Pinpoint the cell where the given text exists, returning its [X, Y] midpoint coordinate. 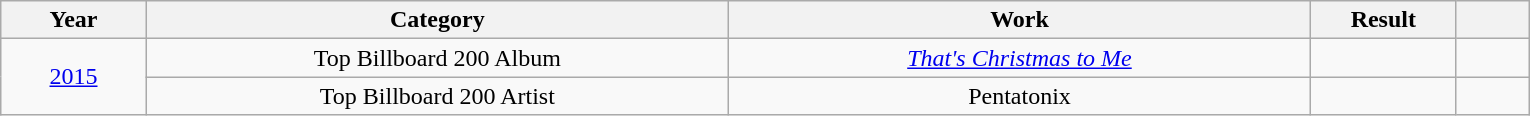
Result [1384, 20]
Work [1019, 20]
That's Christmas to Me [1019, 58]
Top Billboard 200 Album [437, 58]
Year [74, 20]
2015 [74, 77]
Category [437, 20]
Pentatonix [1019, 96]
Top Billboard 200 Artist [437, 96]
